Search for the cell housing the specified text and yield its (X, Y) center coordinate. 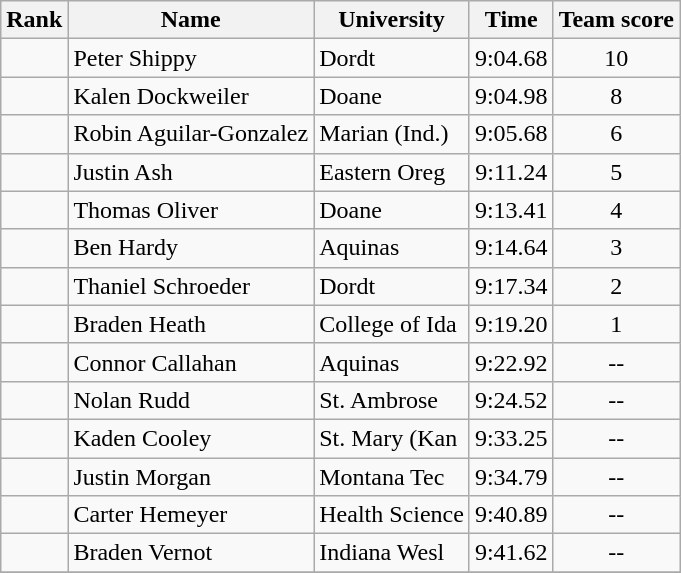
St. Ambrose (392, 400)
Health Science (392, 515)
Connor Callahan (191, 362)
9:14.64 (511, 248)
Kaden Cooley (191, 438)
9:11.24 (511, 172)
Eastern Oreg (392, 172)
3 (616, 248)
9:41.62 (511, 553)
9:05.68 (511, 134)
Ben Hardy (191, 248)
9:33.25 (511, 438)
9:04.68 (511, 58)
Carter Hemeyer (191, 515)
Kalen Dockweiler (191, 96)
Robin Aguilar-Gonzalez (191, 134)
2 (616, 286)
Team score (616, 20)
Justin Ash (191, 172)
Justin Morgan (191, 477)
St. Mary (Kan (392, 438)
9:13.41 (511, 210)
Indiana Wesl (392, 553)
9:24.52 (511, 400)
9:04.98 (511, 96)
College of Ida (392, 324)
Rank (34, 20)
9:34.79 (511, 477)
10 (616, 58)
9:40.89 (511, 515)
Thaniel Schroeder (191, 286)
1 (616, 324)
Montana Tec (392, 477)
4 (616, 210)
5 (616, 172)
9:22.92 (511, 362)
Braden Vernot (191, 553)
Time (511, 20)
9:17.34 (511, 286)
Peter Shippy (191, 58)
Name (191, 20)
Thomas Oliver (191, 210)
Marian (Ind.) (392, 134)
Nolan Rudd (191, 400)
Braden Heath (191, 324)
6 (616, 134)
University (392, 20)
8 (616, 96)
9:19.20 (511, 324)
